Locate the cell with the specified text and output its (x, y) center coordinate. 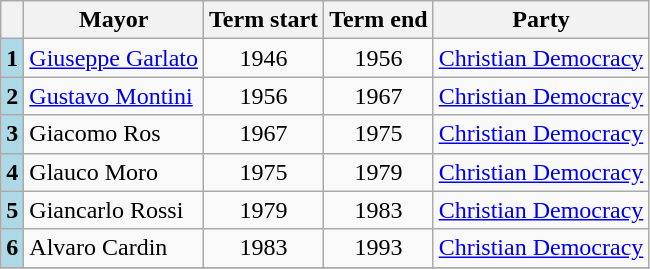
Giacomo Ros (114, 134)
1 (12, 58)
Gustavo Montini (114, 96)
Party (541, 20)
1993 (379, 248)
Alvaro Cardin (114, 248)
Giuseppe Garlato (114, 58)
3 (12, 134)
Glauco Moro (114, 172)
2 (12, 96)
Term start (263, 20)
Mayor (114, 20)
6 (12, 248)
1946 (263, 58)
Term end (379, 20)
Giancarlo Rossi (114, 210)
5 (12, 210)
4 (12, 172)
